Extract the (X, Y) coordinate from the center of the cell holding the provided text.  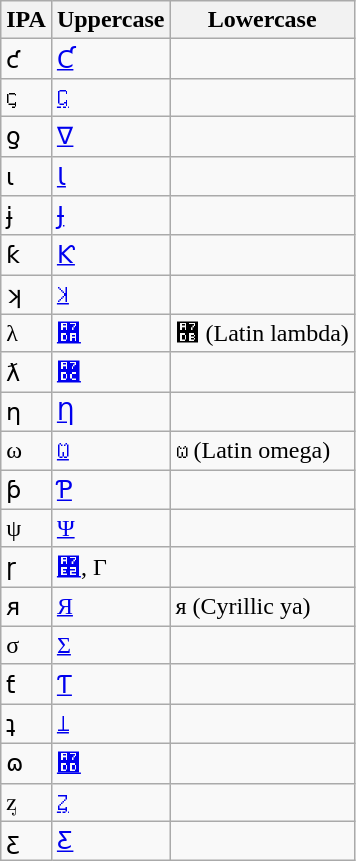
Lowercase (262, 20)
Ʇ (110, 724)
ɉ (26, 216)
Σ (110, 645)
Ƞ (110, 412)
꟢, Γ (110, 567)
λ (26, 333)
я (Cyrillic ya) (262, 607)
ꞷ (Latin omega) (262, 450)
ɼ (26, 567)
Ƥ (110, 490)
σ (26, 645)
Ƛ (110, 372)
ψ (26, 528)
ƞ (26, 412)
ᴙ (26, 607)
Ᶎ (110, 802)
Ƙ (110, 255)
ʞ (26, 295)
∇ (110, 136)
Ƈ (110, 59)
Ɉ (110, 216)
ɷ (26, 763)
Uppercase (110, 20)
Ꞷ (110, 450)
ω (26, 450)
ƥ (26, 490)
ꟛ (Latin lambda) (262, 333)
ᶎ (26, 802)
Ɩ (110, 176)
ʇ (26, 724)
ꞔ (26, 97)
Ψ (110, 528)
Ʞ (110, 295)
ƍ (26, 136)
Ꞔ (110, 97)
Ƹ (110, 841)
ƈ (26, 59)
ƹ (26, 841)
Ƭ (110, 684)
Я (110, 607)
ƭ (26, 684)
ƛ (26, 372)
ƙ (26, 255)
IPA (26, 20)
Ꟛ (110, 333)
꟝ (110, 763)
ɩ (26, 176)
